Determine the [X, Y] coordinate at the center of the cell enclosing the given text.  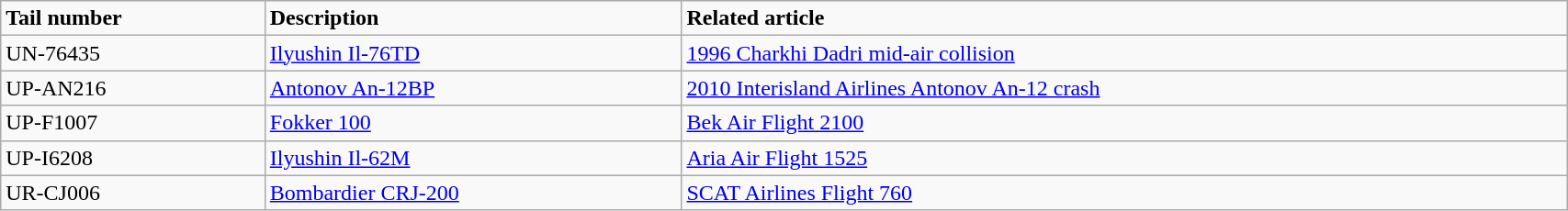
2010 Interisland Airlines Antonov An-12 crash [1124, 88]
SCAT Airlines Flight 760 [1124, 193]
Related article [1124, 18]
Ilyushin Il-62M [473, 158]
UR-CJ006 [133, 193]
Description [473, 18]
Antonov An-12BP [473, 88]
Aria Air Flight 1525 [1124, 158]
1996 Charkhi Dadri mid-air collision [1124, 53]
Bek Air Flight 2100 [1124, 123]
Ilyushin Il-76TD [473, 53]
UP-F1007 [133, 123]
UN-76435 [133, 53]
UP-AN216 [133, 88]
Tail number [133, 18]
Fokker 100 [473, 123]
Bombardier CRJ-200 [473, 193]
UP-I6208 [133, 158]
